Find where the given text appears and provide that cell's center as (X, Y) coordinate. 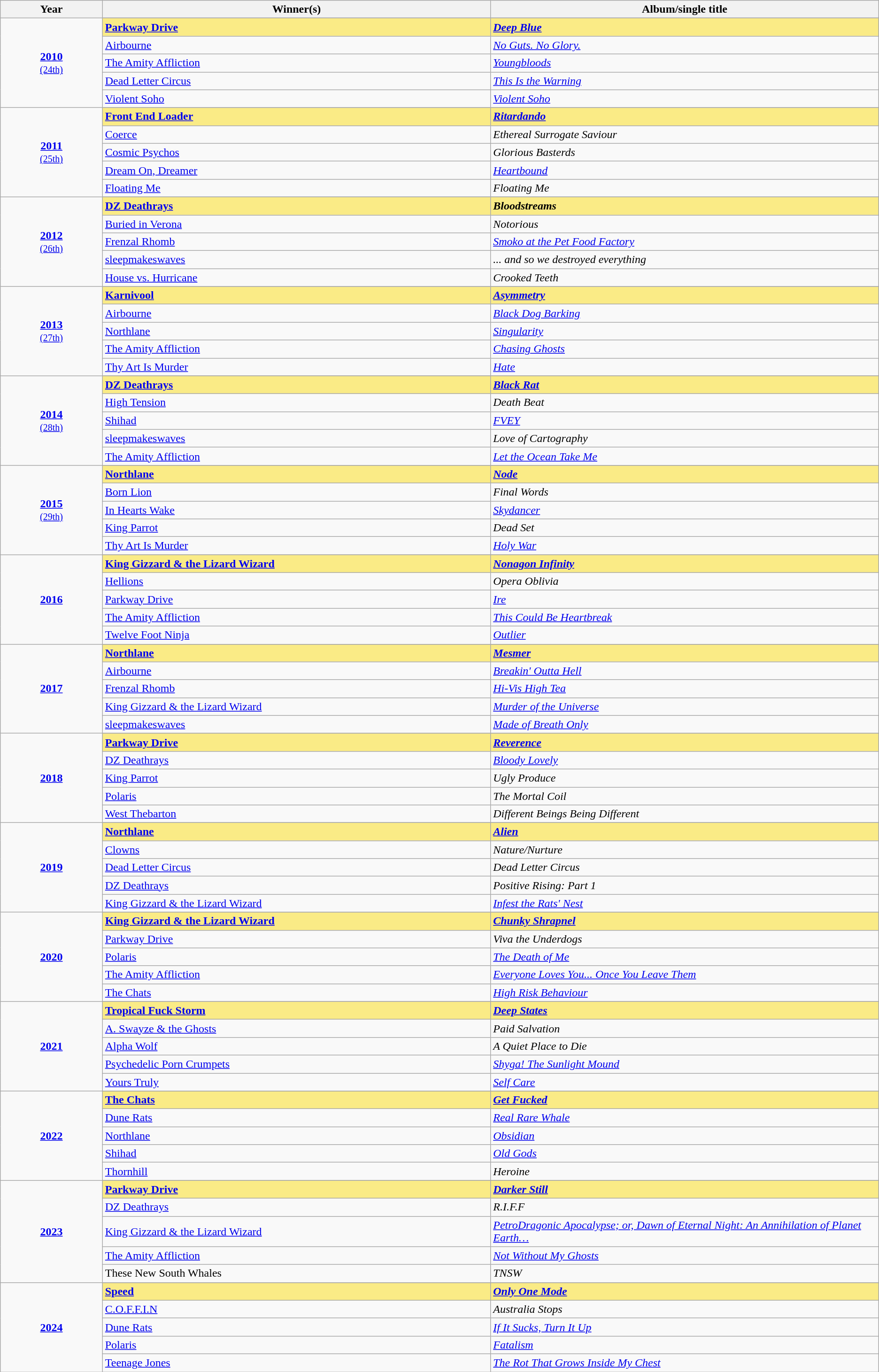
Everyone Loves You... Once You Leave Them (685, 975)
C.O.F.F.I.N (296, 1309)
A. Swayze & the Ghosts (296, 1028)
Obsidian (685, 1136)
House vs. Hurricane (296, 278)
Murder of the Universe (685, 706)
The Death of Me (685, 957)
Ethereal Surrogate Saviour (685, 134)
Notorious (685, 224)
2018 (52, 778)
These New South Whales (296, 1273)
2020 (52, 957)
The Rot That Grows Inside My Chest (685, 1363)
Thornhill (296, 1171)
... and so we destroyed everything (685, 260)
Twelve Foot Ninja (296, 635)
Hi-Vis High Tea (685, 689)
Breakin' Outta Hell (685, 671)
Not Without My Ghosts (685, 1256)
Node (685, 474)
Buried in Verona (296, 224)
Nature/Nurture (685, 850)
Final Words (685, 492)
Yours Truly (296, 1082)
Viva the Underdogs (685, 939)
Only One Mode (685, 1291)
Front End Loader (296, 116)
Love of Cartography (685, 438)
Different Beings Being Different (685, 814)
Alien (685, 832)
Singularity (685, 331)
Speed (296, 1291)
Heroine (685, 1171)
No Guts. No Glory. (685, 45)
High Tension (296, 403)
Cosmic Psychos (296, 152)
2023 (52, 1232)
Let the Ocean Take Me (685, 456)
Hate (685, 367)
Psychedelic Porn Crumpets (296, 1064)
2012(26th) (52, 241)
Fatalism (685, 1345)
High Risk Behaviour (685, 992)
Coerce (296, 134)
Dead Set (685, 528)
Glorious Basterds (685, 152)
Hellions (296, 581)
In Hearts Wake (296, 510)
Chasing Ghosts (685, 349)
2017 (52, 689)
Infest the Rats' Nest (685, 903)
Real Rare Whale (685, 1118)
Self Care (685, 1082)
Clowns (296, 850)
Get Fucked (685, 1100)
If It Sucks, Turn It Up (685, 1327)
Skydancer (685, 510)
The Mortal Coil (685, 796)
Black Dog Barking (685, 313)
R.I.F.F (685, 1207)
Opera Oblivia (685, 581)
Album/single title (685, 9)
Reverence (685, 742)
PetroDragonic Apocalypse; or, Dawn of Eternal Night: An Annihilation of Planet Earth… (685, 1232)
Born Lion (296, 492)
This Is the Warning (685, 81)
Positive Rising: Part 1 (685, 885)
Deep States (685, 1010)
Made of Breath Only (685, 724)
2021 (52, 1046)
Black Rat (685, 385)
Tropical Fuck Storm (296, 1010)
Holy War (685, 546)
2024 (52, 1327)
Teenage Jones (296, 1363)
Nonagon Infinity (685, 564)
FVEY (685, 420)
Shyga! The Sunlight Mound (685, 1064)
Paid Salvation (685, 1028)
Dream On, Dreamer (296, 170)
Chunky Shrapnel (685, 921)
Mesmer (685, 653)
2019 (52, 868)
Ire (685, 599)
Karnivool (296, 295)
Smoko at the Pet Food Factory (685, 242)
Bloodstreams (685, 206)
2015(29th) (52, 510)
2022 (52, 1136)
Crooked Teeth (685, 278)
Deep Blue (685, 27)
2013(27th) (52, 331)
Youngbloods (685, 63)
Year (52, 9)
Ugly Produce (685, 778)
Old Gods (685, 1154)
Ritardando (685, 116)
Outlier (685, 635)
Bloody Lovely (685, 760)
Australia Stops (685, 1309)
Heartbound (685, 170)
2016 (52, 599)
West Thebarton (296, 814)
Alpha Wolf (296, 1046)
Darker Still (685, 1189)
This Could Be Heartbreak (685, 617)
Asymmetry (685, 295)
Death Beat (685, 403)
Winner(s) (296, 9)
2011(25th) (52, 152)
2014(28th) (52, 420)
2010(24th) (52, 63)
A Quiet Place to Die (685, 1046)
TNSW (685, 1273)
